Return [X, Y] of the center of cell containing provided text 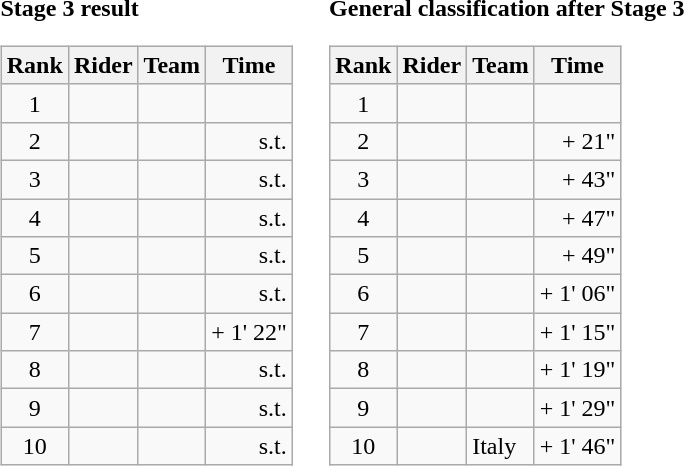
+ 1' 29" [578, 408]
+ 49" [578, 256]
+ 1' 22" [250, 332]
+ 43" [578, 179]
+ 21" [578, 141]
+ 1' 46" [578, 446]
Italy [501, 446]
+ 1' 15" [578, 332]
+ 1' 19" [578, 370]
+ 47" [578, 217]
+ 1' 06" [578, 294]
